Determine the (X, Y) coordinate at the center of the cell enclosing the given text.  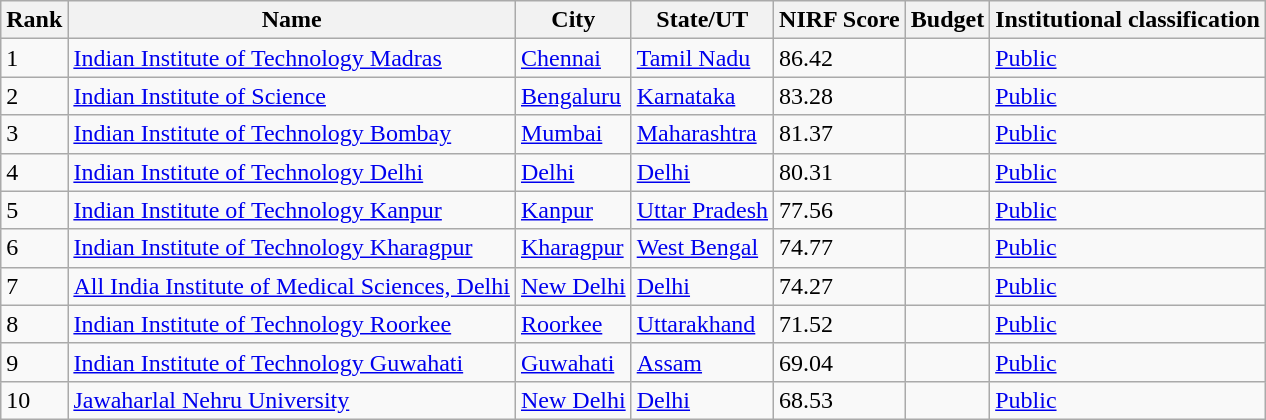
Kanpur (573, 210)
Guwahati (573, 362)
Uttarakhand (702, 324)
Tamil Nadu (702, 58)
West Bengal (702, 248)
3 (34, 134)
74.27 (840, 286)
83.28 (840, 96)
Rank (34, 20)
Budget (947, 20)
Indian Institute of Technology Delhi (292, 172)
77.56 (840, 210)
Indian Institute of Technology Kharagpur (292, 248)
10 (34, 400)
81.37 (840, 134)
86.42 (840, 58)
80.31 (840, 172)
Roorkee (573, 324)
NIRF Score (840, 20)
Indian Institute of Technology Roorkee (292, 324)
74.77 (840, 248)
State/UT (702, 20)
Indian Institute of Technology Guwahati (292, 362)
Indian Institute of Science (292, 96)
7 (34, 286)
Jawaharlal Nehru University (292, 400)
1 (34, 58)
Kharagpur (573, 248)
Assam (702, 362)
Mumbai (573, 134)
9 (34, 362)
Maharashtra (702, 134)
Indian Institute of Technology Kanpur (292, 210)
5 (34, 210)
69.04 (840, 362)
Institutional classification (1128, 20)
71.52 (840, 324)
Uttar Pradesh (702, 210)
2 (34, 96)
Name (292, 20)
City (573, 20)
Chennai (573, 58)
6 (34, 248)
Bengaluru (573, 96)
All India Institute of Medical Sciences, Delhi (292, 286)
Karnataka (702, 96)
8 (34, 324)
4 (34, 172)
Indian Institute of Technology Bombay (292, 134)
Indian Institute of Technology Madras (292, 58)
68.53 (840, 400)
